Scan for the cell matching the given text and deliver its (x, y) coordinate at center. 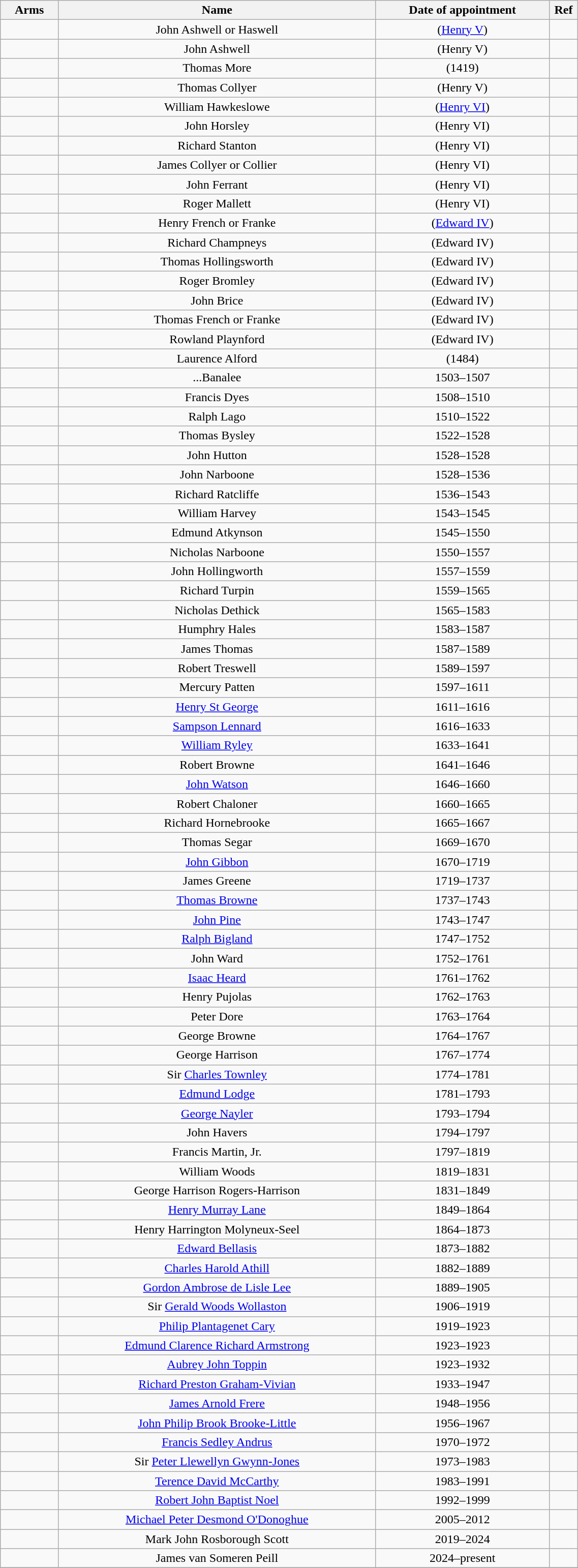
James van Someren Peill (217, 1558)
Thomas Hollingsworth (217, 262)
Ralph Bigland (217, 939)
Thomas More (217, 68)
James Collyer or Collier (217, 165)
1597–1611 (463, 687)
1797–1819 (463, 1152)
John Watson (217, 784)
John Ferrant (217, 184)
John Havers (217, 1132)
Laurence Alford (217, 358)
Humphry Hales (217, 629)
Sampson Lennard (217, 726)
Gordon Ambrose de Lisle Lee (217, 1287)
1762–1763 (463, 997)
1819–1831 (463, 1171)
1737–1743 (463, 900)
1587–1589 (463, 649)
William Harvey (217, 513)
Ref (563, 10)
Sir Charles Townley (217, 1074)
William Hawkeslowe (217, 107)
1646–1660 (463, 784)
1774–1781 (463, 1074)
1743–1747 (463, 920)
2005–2012 (463, 1520)
1536–1543 (463, 494)
1633–1641 (463, 745)
Edward Bellasis (217, 1249)
2024–present (463, 1558)
(1484) (463, 358)
Henry Pujolas (217, 997)
John Brice (217, 300)
1933–1947 (463, 1384)
Thomas Collyer (217, 87)
1763–1764 (463, 1016)
Roger Bromley (217, 281)
1919–1923 (463, 1326)
1522–1528 (463, 436)
1565–1583 (463, 610)
1973–1983 (463, 1461)
1767–1774 (463, 1055)
George Harrison Rogers-Harrison (217, 1191)
George Harrison (217, 1055)
1906–1919 (463, 1307)
Date of appointment (463, 10)
John Hollingworth (217, 571)
George Nayler (217, 1113)
Peter Dore (217, 1016)
1923–1932 (463, 1365)
1528–1528 (463, 455)
Edmund Lodge (217, 1094)
Sir Gerald Woods Wollaston (217, 1307)
Nicholas Narboone (217, 552)
1948–1956 (463, 1403)
1864–1873 (463, 1229)
John Ward (217, 958)
Henry French or Franke (217, 223)
Thomas French or Franke (217, 320)
...Banalee (217, 378)
1849–1864 (463, 1210)
Francis Sedley Andrus (217, 1442)
1873–1882 (463, 1249)
Francis Dyes (217, 397)
1510–1522 (463, 416)
1970–1972 (463, 1442)
John Gibbon (217, 862)
Francis Martin, Jr. (217, 1152)
William Woods (217, 1171)
John Ashwell (217, 49)
Mark John Rosborough Scott (217, 1539)
1557–1559 (463, 571)
Richard Ratcliffe (217, 494)
Robert Chaloner (217, 803)
1831–1849 (463, 1191)
Richard Turpin (217, 591)
Terence David McCarthy (217, 1481)
James Arnold Frere (217, 1403)
Arms (29, 10)
1503–1507 (463, 378)
Mercury Patten (217, 687)
1528–1536 (463, 474)
Richard Champneys (217, 243)
James Thomas (217, 649)
1764–1767 (463, 1036)
Henry Murray Lane (217, 1210)
Roger Mallett (217, 203)
Sir Peter Llewellyn Gwynn-Jones (217, 1461)
Isaac Heard (217, 978)
1583–1587 (463, 629)
2019–2024 (463, 1539)
1793–1794 (463, 1113)
1543–1545 (463, 513)
1794–1797 (463, 1132)
1669–1670 (463, 842)
1752–1761 (463, 958)
1559–1565 (463, 591)
Aubrey John Toppin (217, 1365)
Edmund Clarence Richard Armstrong (217, 1345)
Thomas Segar (217, 842)
1545–1550 (463, 532)
1781–1793 (463, 1094)
Richard Preston Graham-Vivian (217, 1384)
Michael Peter Desmond O'Donoghue (217, 1520)
1983–1991 (463, 1481)
1550–1557 (463, 552)
1660–1665 (463, 803)
Nicholas Dethick (217, 610)
1641–1646 (463, 765)
1670–1719 (463, 862)
1719–1737 (463, 881)
Thomas Browne (217, 900)
Ralph Lago (217, 416)
Robert Browne (217, 765)
1508–1510 (463, 397)
William Ryley (217, 745)
Thomas Bysley (217, 436)
1956–1967 (463, 1423)
Charles Harold Athill (217, 1268)
John Pine (217, 920)
1616–1633 (463, 726)
1889–1905 (463, 1287)
Robert John Baptist Noel (217, 1500)
1923–1923 (463, 1345)
1992–1999 (463, 1500)
Henry Harrington Molyneux-Seel (217, 1229)
1761–1762 (463, 978)
Philip Plantagenet Cary (217, 1326)
John Philip Brook Brooke-Little (217, 1423)
1747–1752 (463, 939)
John Narboone (217, 474)
Henry St George (217, 707)
Robert Treswell (217, 668)
Richard Hornebrooke (217, 823)
Name (217, 10)
(1419) (463, 68)
John Ashwell or Haswell (217, 29)
John Hutton (217, 455)
James Greene (217, 881)
1665–1667 (463, 823)
1882–1889 (463, 1268)
Richard Stanton (217, 145)
1589–1597 (463, 668)
Rowland Playnford (217, 339)
George Browne (217, 1036)
John Horsley (217, 126)
Edmund Atkynson (217, 532)
1611–1616 (463, 707)
